Extract the (X, Y) coordinate from the center of the cell holding the provided text.  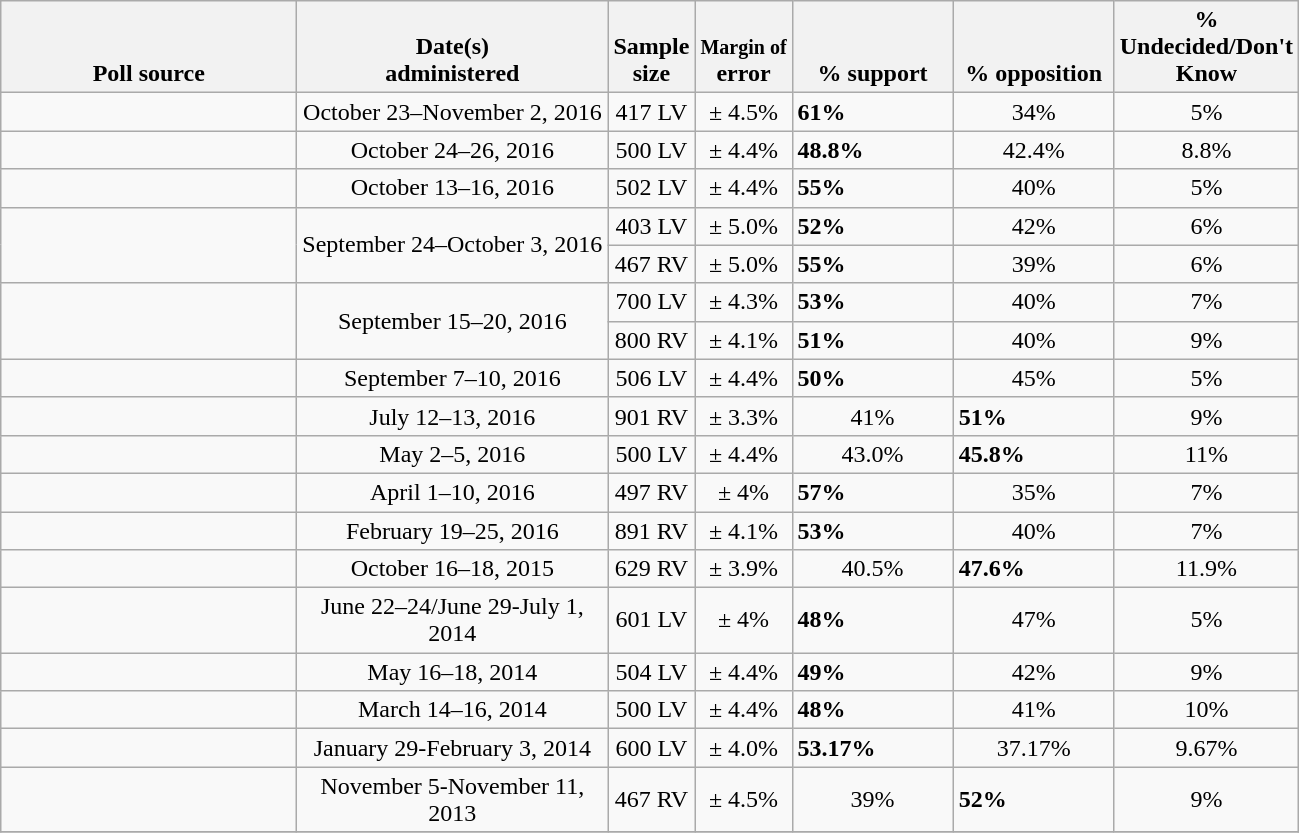
504 LV (652, 672)
June 22–24/June 29-July 1, 2014 (452, 620)
506 LV (652, 378)
February 19–25, 2016 (452, 531)
48.8% (872, 150)
September 15–20, 2016 (452, 321)
% Undecided/Don't Know (1206, 47)
502 LV (652, 188)
43.0% (872, 454)
601 LV (652, 620)
July 12–13, 2016 (452, 416)
November 5-November 11, 2013 (452, 800)
34% (1034, 112)
± 3.9% (744, 569)
42.4% (1034, 150)
± 3.3% (744, 416)
April 1–10, 2016 (452, 492)
January 29-February 3, 2014 (452, 748)
May 16–18, 2014 (452, 672)
October 16–18, 2015 (452, 569)
Date(s)administered (452, 47)
Samplesize (652, 47)
8.8% (1206, 150)
700 LV (652, 302)
10% (1206, 710)
800 RV (652, 340)
47.6% (1034, 569)
September 7–10, 2016 (452, 378)
45% (1034, 378)
40.5% (872, 569)
11% (1206, 454)
May 2–5, 2016 (452, 454)
53.17% (872, 748)
61% (872, 112)
% support (872, 47)
57% (872, 492)
629 RV (652, 569)
October 23–November 2, 2016 (452, 112)
9.67% (1206, 748)
37.17% (1034, 748)
September 24–October 3, 2016 (452, 245)
October 13–16, 2016 (452, 188)
Poll source (149, 47)
± 4.0% (744, 748)
417 LV (652, 112)
901 RV (652, 416)
March 14–16, 2014 (452, 710)
49% (872, 672)
891 RV (652, 531)
October 24–26, 2016 (452, 150)
45.8% (1034, 454)
% opposition (1034, 47)
35% (1034, 492)
Margin oferror (744, 47)
11.9% (1206, 569)
50% (872, 378)
600 LV (652, 748)
47% (1034, 620)
497 RV (652, 492)
± 4.3% (744, 302)
403 LV (652, 226)
